For the text-containing cell, return its midpoint in (X, Y) coordinate format. 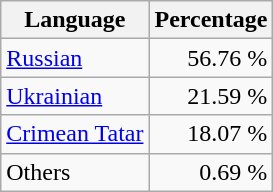
18.07 % (211, 134)
0.69 % (211, 172)
56.76 % (211, 58)
Others (75, 172)
Language (75, 20)
Percentage (211, 20)
Crimean Tatar (75, 134)
Russian (75, 58)
Ukrainian (75, 96)
21.59 % (211, 96)
